Identify which cell holds the provided text, then report its [x, y] central coordinate. 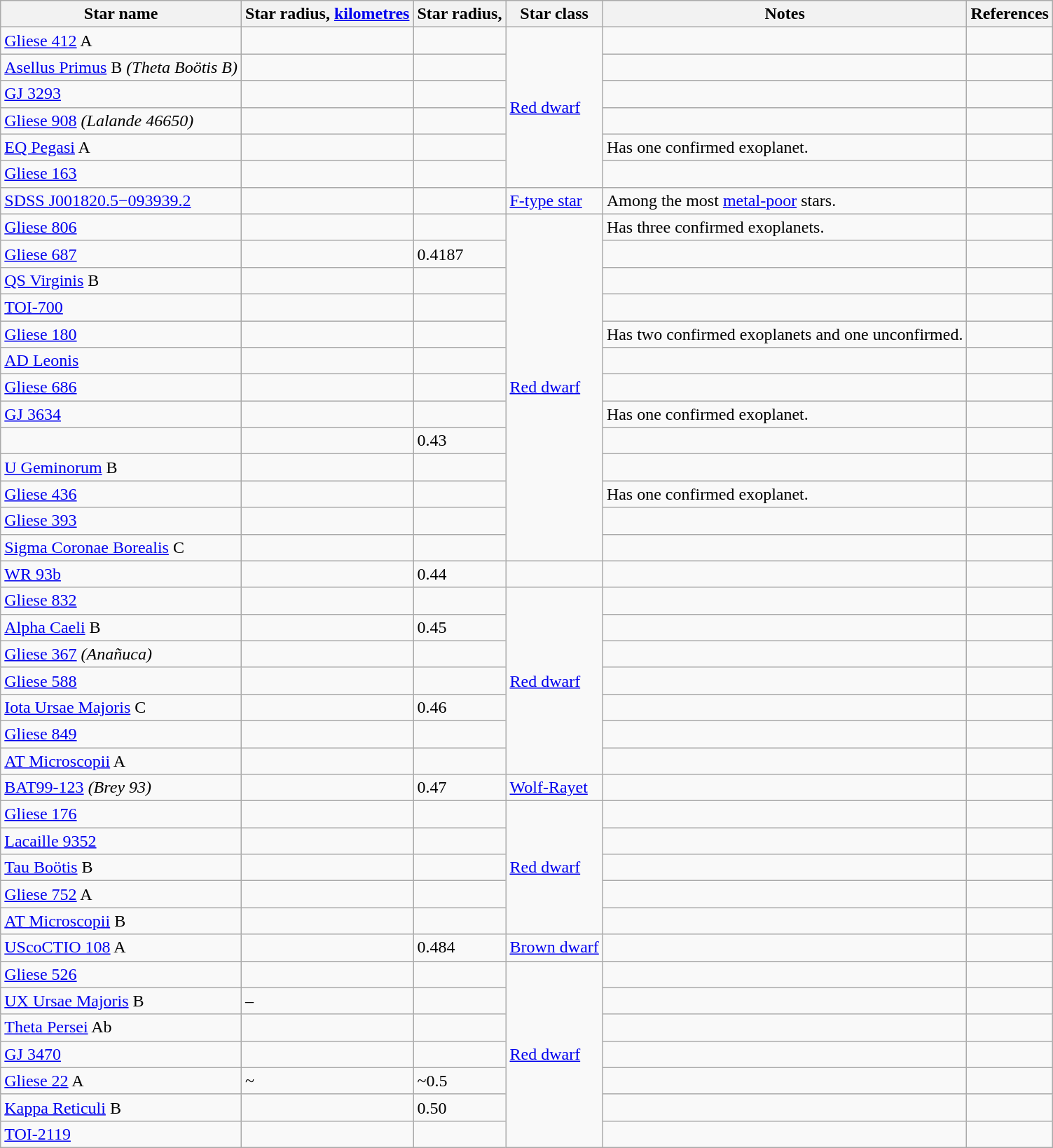
Gliese 832 [121, 601]
UX Ursae Majoris B [121, 1001]
Alpha Caeli B [121, 627]
~0.5 [460, 1081]
0.46 [460, 707]
Gliese 588 [121, 681]
Asellus Primus B (Theta Boötis B) [121, 67]
Gliese 686 [121, 388]
Gliese 806 [121, 227]
Lacaille 9352 [121, 841]
References [1010, 14]
TOI-700 [121, 307]
0.4187 [460, 254]
Gliese 163 [121, 174]
BAT99-123 (Brey 93) [121, 788]
0.44 [460, 574]
AT Microscopii A [121, 760]
F-type star [554, 200]
AD Leonis [121, 361]
GJ 3293 [121, 94]
Star name [121, 14]
SDSS J001820.5−093939.2 [121, 200]
Gliese 908 (Lalande 46650) [121, 121]
Gliese 367 (Anañuca) [121, 654]
QS Virginis B [121, 280]
0.47 [460, 788]
0.484 [460, 948]
Star radius, kilometres [327, 14]
Gliese 436 [121, 494]
TOI-2119 [121, 1134]
Iota Ursae Majoris C [121, 707]
Gliese 176 [121, 814]
Star radius, [460, 14]
U Geminorum B [121, 467]
Kappa Reticuli B [121, 1107]
WR 93b [121, 574]
Gliese 849 [121, 734]
GJ 3634 [121, 414]
Sigma Coronae Borealis C [121, 547]
0.50 [460, 1107]
Gliese 393 [121, 521]
UScoCTIO 108 A [121, 948]
Wolf-Rayet [554, 788]
0.45 [460, 627]
Notes [785, 14]
Gliese 526 [121, 974]
Star class [554, 14]
Gliese 180 [121, 334]
Gliese 752 A [121, 894]
EQ Pegasi A [121, 147]
0.43 [460, 441]
Tau Boötis B [121, 868]
AT Microscopii B [121, 921]
Gliese 687 [121, 254]
Brown dwarf [554, 948]
Theta Persei Ab [121, 1027]
GJ 3470 [121, 1054]
Gliese 412 A [121, 41]
~ [327, 1081]
Among the most metal-poor stars. [785, 200]
– [327, 1001]
Gliese 22 A [121, 1081]
Has two confirmed exoplanets and one unconfirmed. [785, 334]
Has three confirmed exoplanets. [785, 227]
